Identify which cell holds the provided text, then report its (x, y) central coordinate. 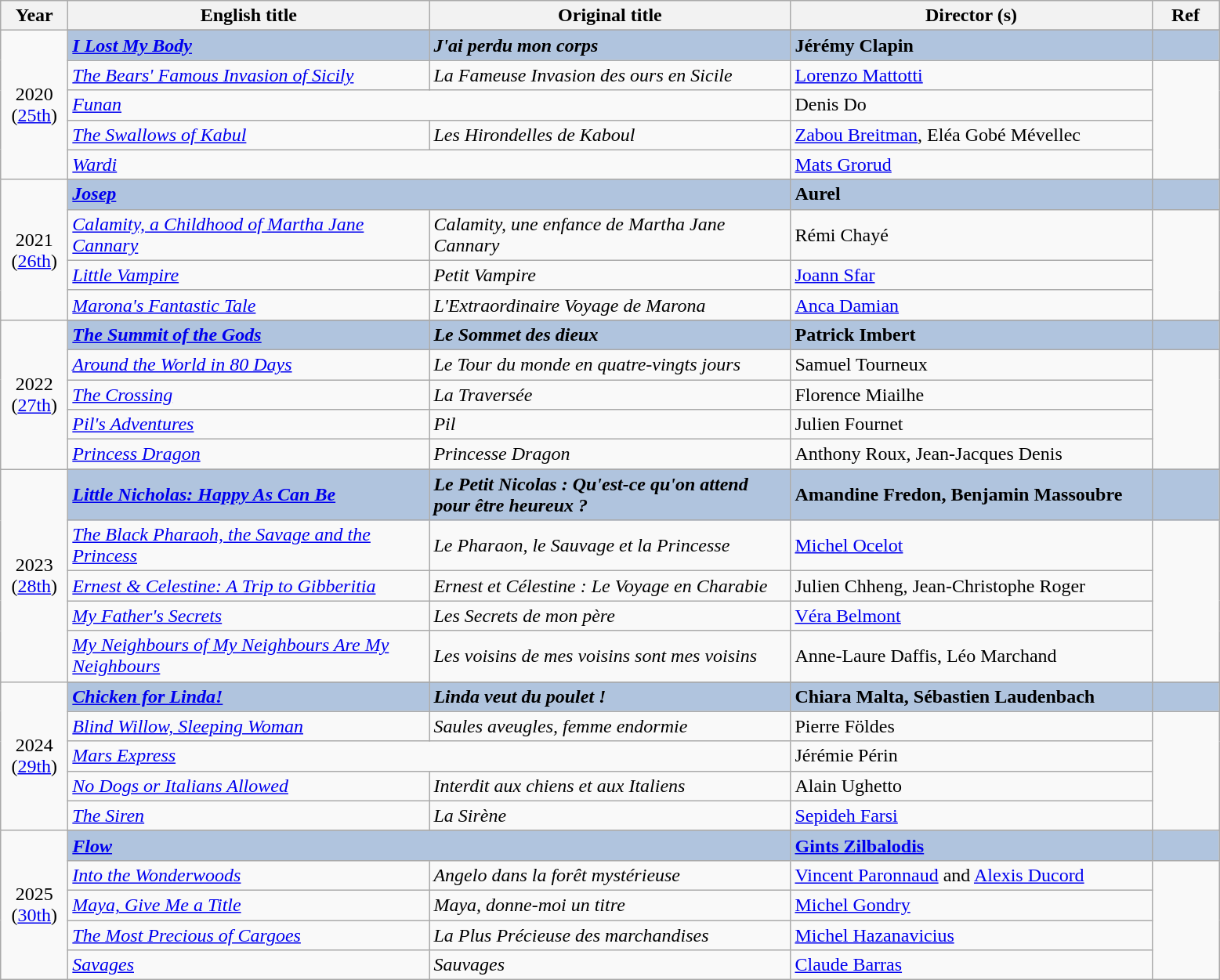
The Summit of the Gods (249, 335)
Chicken for Linda! (249, 696)
Patrick Imbert (972, 335)
Gints Zilbalodis (972, 845)
Into the Wonderwoods (249, 875)
Year (34, 16)
Interdit aux chiens et aux Italiens (610, 786)
Anne-Laure Daffis, Léo Marchand (972, 656)
Les Hirondelles de Kaboul (610, 135)
Sauvages (610, 965)
Flow (429, 845)
Amandine Fredon, Benjamin Massoubre (972, 495)
Vincent Paronnaud and Alexis Ducord (972, 875)
The Crossing (249, 394)
Le Pharaon, le Sauvage et la Princesse (610, 545)
English title (249, 16)
Anca Damian (972, 305)
The Black Pharaoh, the Savage and the Princess (249, 545)
Pil's Adventures (249, 425)
Michel Ocelot (972, 545)
Ernest et Célestine : Le Voyage en Charabie (610, 586)
Le Tour du monde en quatre-vingts jours (610, 364)
2024(29th) (34, 756)
2021(26th) (34, 249)
Marona's Fantastic Tale (249, 305)
The Siren (249, 815)
The Most Precious of Cargoes (249, 935)
Joann Sfar (972, 275)
La Sirène (610, 815)
L'Extraordinaire Voyage de Marona (610, 305)
Calamity, une enfance de Martha Jane Cannary (610, 235)
I Lost My Body (249, 45)
Jérémie Périn (972, 756)
2022(27th) (34, 394)
Zabou Breitman, Eléa Gobé Mévellec (972, 135)
Le Sommet des dieux (610, 335)
Ernest & Celestine: A Trip to Gibberitia (249, 586)
Director (s) (972, 16)
La Fameuse Invasion des ours en Sicile (610, 75)
The Bears' Famous Invasion of Sicily (249, 75)
Blind Willow, Sleeping Woman (249, 726)
My Father's Secrets (249, 616)
Lorenzo Mattotti (972, 75)
Anthony Roux, Jean-Jacques Denis (972, 454)
J'ai perdu mon corps (610, 45)
Around the World in 80 Days (249, 364)
2023(28th) (34, 575)
Mars Express (429, 756)
Ref (1186, 16)
Mats Grorud (972, 165)
Véra Belmont (972, 616)
Julien Chheng, Jean-Christophe Roger (972, 586)
Les voisins de mes voisins sont mes voisins (610, 656)
Josep (429, 194)
Le Petit Nicolas : Qu'est-ce qu'on attend pour être heureux ? (610, 495)
Samuel Tourneux (972, 364)
Michel Hazanavicius (972, 935)
Les Secrets de mon père (610, 616)
Wardi (429, 165)
Princess Dragon (249, 454)
No Dogs or Italians Allowed (249, 786)
Maya, donne-moi un titre (610, 905)
Funan (429, 105)
Angelo dans la forêt mystérieuse (610, 875)
Pil (610, 425)
Pierre Földes (972, 726)
Florence Miailhe (972, 394)
Saules aveugles, femme endormie (610, 726)
Maya, Give Me a Title (249, 905)
Petit Vampire (610, 275)
Michel Gondry (972, 905)
Rémi Chayé (972, 235)
Sepideh Farsi (972, 815)
Alain Ughetto (972, 786)
2020(25th) (34, 105)
Linda veut du poulet ! (610, 696)
Jérémy Clapin (972, 45)
Original title (610, 16)
Little Nicholas: Happy As Can Be (249, 495)
My Neighbours of My Neighbours Are My Neighbours (249, 656)
Claude Barras (972, 965)
La Plus Précieuse des marchandises (610, 935)
Princesse Dragon (610, 454)
2025(30th) (34, 905)
Calamity, a Childhood of Martha Jane Cannary (249, 235)
Julien Fournet (972, 425)
The Swallows of Kabul (249, 135)
Denis Do (972, 105)
Aurel (972, 194)
Little Vampire (249, 275)
Savages (249, 965)
La Traversée (610, 394)
Chiara Malta, Sébastien Laudenbach (972, 696)
